Capture the cell that displays the provided text and extract its [X, Y] central coordinate. 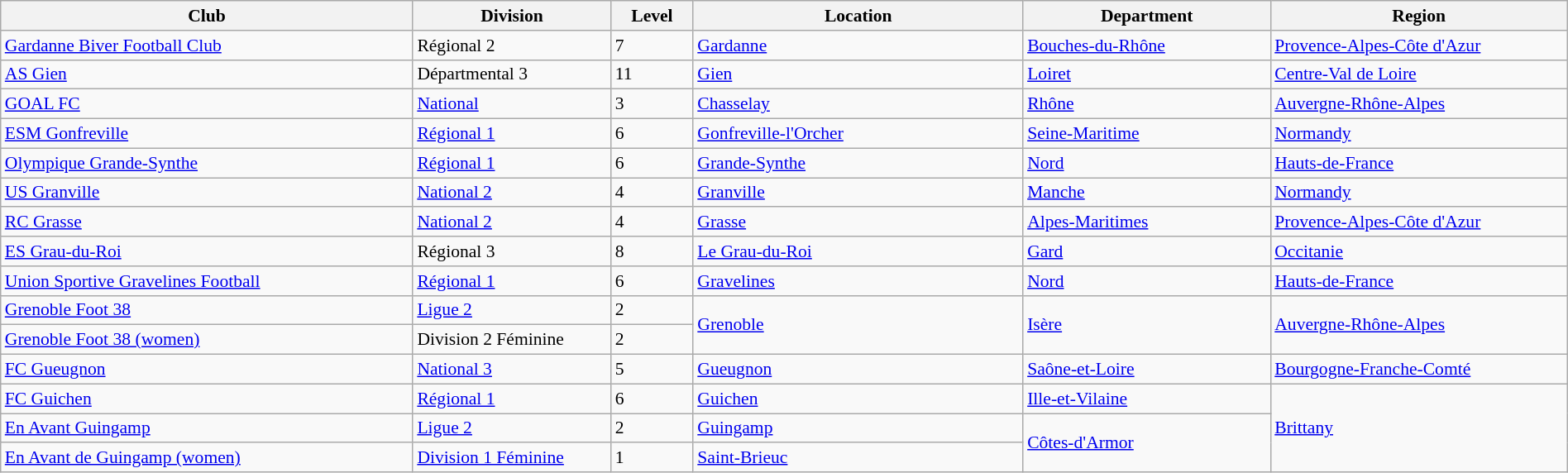
3 [653, 104]
Régional 2 [511, 45]
Bourgogne-Franche-Comté [1419, 370]
Saint-Brieuc [858, 458]
11 [653, 74]
Olympique Grande-Synthe [207, 163]
Guichen [858, 399]
ESM Gonfreville [207, 134]
National [511, 104]
Centre-Val de Loire [1419, 74]
Côtes-d'Armor [1146, 443]
Union Sportive Gravelines Football [207, 281]
Isère [1146, 324]
Gravelines [858, 281]
GOAL FC [207, 104]
Rhône [1146, 104]
Grenoble [858, 324]
Départmental 3 [511, 74]
Grenoble Foot 38 [207, 310]
Department [1146, 16]
Régional 3 [511, 251]
Saône-et-Loire [1146, 370]
Manche [1146, 193]
FC Gueugnon [207, 370]
8 [653, 251]
Gueugnon [858, 370]
Gardanne [858, 45]
Granville [858, 193]
En Avant de Guingamp (women) [207, 458]
Loiret [1146, 74]
Division 1 Féminine [511, 458]
Grande-Synthe [858, 163]
Alpes-Maritimes [1146, 222]
Seine-Maritime [1146, 134]
5 [653, 370]
Gardanne Biver Football Club [207, 45]
Location [858, 16]
Chasselay [858, 104]
RC Grasse [207, 222]
Level [653, 16]
Gard [1146, 251]
Gien [858, 74]
Ille-et-Vilaine [1146, 399]
Bouches-du-Rhône [1146, 45]
US Granville [207, 193]
7 [653, 45]
AS Gien [207, 74]
National 3 [511, 370]
Gonfreville-l'Orcher [858, 134]
Division 2 Féminine [511, 340]
1 [653, 458]
FC Guichen [207, 399]
Guingamp [858, 428]
Occitanie [1419, 251]
Grasse [858, 222]
Division [511, 16]
Grenoble Foot 38 (women) [207, 340]
Brittany [1419, 428]
ES Grau-du-Roi [207, 251]
En Avant Guingamp [207, 428]
Region [1419, 16]
Le Grau-du-Roi [858, 251]
Club [207, 16]
